Return (X, Y) of the center of cell containing provided text 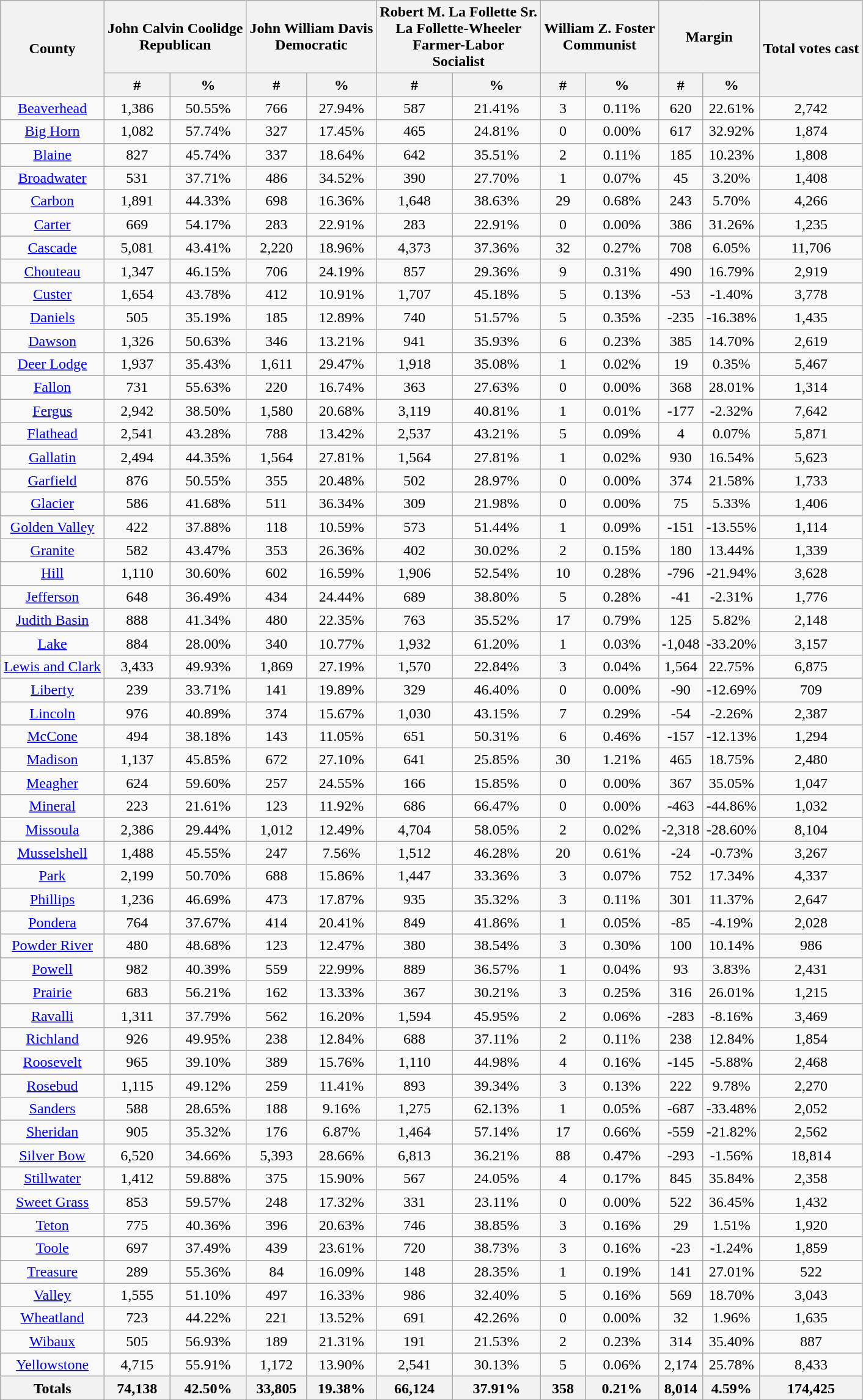
1,874 (811, 131)
10 (564, 573)
-293 (681, 1155)
36.49% (208, 597)
49.12% (208, 1085)
887 (811, 1341)
Toole (53, 1248)
-559 (681, 1132)
10.59% (342, 527)
876 (137, 481)
46.69% (208, 899)
35.52% (496, 620)
9 (564, 271)
County (53, 49)
Blaine (53, 155)
30 (564, 760)
46.28% (496, 853)
Garfield (53, 481)
573 (414, 527)
0.68% (622, 201)
-8.16% (731, 1015)
698 (276, 201)
143 (276, 737)
10.77% (342, 643)
1,406 (811, 504)
10.14% (731, 946)
17.45% (342, 131)
Total votes cast (811, 49)
4,704 (414, 830)
-23 (681, 1248)
21.31% (342, 1341)
651 (414, 737)
0.17% (622, 1179)
37.91% (496, 1388)
1,464 (414, 1132)
2,494 (137, 457)
Meagher (53, 783)
16.74% (342, 388)
220 (276, 388)
6.87% (342, 1132)
531 (137, 178)
42.26% (496, 1318)
0.66% (622, 1132)
41.34% (208, 620)
316 (681, 992)
1,412 (137, 1179)
353 (276, 550)
329 (414, 690)
941 (414, 341)
37.11% (496, 1039)
6,875 (811, 666)
37.49% (208, 1248)
740 (414, 317)
21.61% (208, 806)
3.20% (731, 178)
731 (137, 388)
49.93% (208, 666)
33,805 (276, 1388)
40.89% (208, 713)
1,137 (137, 760)
18.96% (342, 248)
1,808 (811, 155)
648 (137, 597)
18,814 (811, 1155)
14.70% (731, 341)
45 (681, 178)
926 (137, 1039)
27.19% (342, 666)
2,199 (137, 876)
2,919 (811, 271)
0.46% (622, 737)
5,467 (811, 364)
588 (137, 1109)
412 (276, 294)
7 (564, 713)
672 (276, 760)
23.61% (342, 1248)
46.15% (208, 271)
Robert M. La Follette Sr.La Follette-WheelerFarmer-LaborSocialist (458, 37)
386 (681, 224)
1.96% (731, 1318)
1,386 (137, 108)
Teton (53, 1225)
37.71% (208, 178)
327 (276, 131)
2,174 (681, 1365)
602 (276, 573)
1,082 (137, 131)
764 (137, 923)
50.31% (496, 737)
1,937 (137, 364)
2,387 (811, 713)
55.36% (208, 1272)
15.76% (342, 1062)
51.10% (208, 1295)
683 (137, 992)
17.87% (342, 899)
1,488 (137, 853)
5,623 (811, 457)
20 (564, 853)
44.33% (208, 201)
746 (414, 1225)
414 (276, 923)
935 (414, 899)
18.75% (731, 760)
0.27% (622, 248)
39.34% (496, 1085)
29.44% (208, 830)
28.35% (496, 1272)
100 (681, 946)
22.75% (731, 666)
56.21% (208, 992)
257 (276, 783)
1,432 (811, 1202)
49.95% (208, 1039)
3,267 (811, 853)
4,373 (414, 248)
16.36% (342, 201)
118 (276, 527)
43.47% (208, 550)
57.14% (496, 1132)
331 (414, 1202)
-24 (681, 853)
11,706 (811, 248)
-21.82% (731, 1132)
434 (276, 597)
-53 (681, 294)
396 (276, 1225)
4.59% (731, 1388)
Liberty (53, 690)
174,425 (811, 1388)
-44.86% (731, 806)
2,742 (811, 108)
Richland (53, 1039)
39.10% (208, 1062)
1,311 (137, 1015)
1,918 (414, 364)
697 (137, 1248)
0.21% (622, 1388)
380 (414, 946)
59.57% (208, 1202)
-1.56% (731, 1155)
0.15% (622, 550)
587 (414, 108)
22.35% (342, 620)
706 (276, 271)
Wibaux (53, 1341)
1,347 (137, 271)
853 (137, 1202)
13.90% (342, 1365)
Sheridan (53, 1132)
125 (681, 620)
62.13% (496, 1109)
38.18% (208, 737)
845 (681, 1179)
11.92% (342, 806)
19 (681, 364)
180 (681, 550)
25.85% (496, 760)
691 (414, 1318)
12.49% (342, 830)
641 (414, 760)
Rosebud (53, 1085)
-2.32% (731, 411)
389 (276, 1062)
56.93% (208, 1341)
669 (137, 224)
75 (681, 504)
Fergus (53, 411)
Deer Lodge (53, 364)
Roosevelt (53, 1062)
0.25% (622, 992)
511 (276, 504)
20.63% (342, 1225)
708 (681, 248)
1.51% (731, 1225)
27.70% (496, 178)
2,270 (811, 1085)
355 (276, 481)
-2,318 (681, 830)
36.45% (731, 1202)
0.61% (622, 853)
19.38% (342, 1388)
Totals (53, 1388)
976 (137, 713)
20.48% (342, 481)
3,469 (811, 1015)
-2.31% (731, 597)
38.85% (496, 1225)
239 (137, 690)
-5.88% (731, 1062)
893 (414, 1085)
4,266 (811, 201)
Carter (53, 224)
1,447 (414, 876)
686 (414, 806)
889 (414, 969)
-177 (681, 411)
41.86% (496, 923)
37.79% (208, 1015)
191 (414, 1341)
243 (681, 201)
849 (414, 923)
43.15% (496, 713)
-13.55% (731, 527)
0.79% (622, 620)
Jefferson (53, 597)
37.36% (496, 248)
2,480 (811, 760)
358 (564, 1388)
-16.38% (731, 317)
402 (414, 550)
43.28% (208, 434)
0.31% (622, 271)
624 (137, 783)
5.82% (731, 620)
McCone (53, 737)
1,555 (137, 1295)
Madison (53, 760)
16.09% (342, 1272)
Missoula (53, 830)
422 (137, 527)
50.63% (208, 341)
Chouteau (53, 271)
Prairie (53, 992)
43.41% (208, 248)
8,433 (811, 1365)
-463 (681, 806)
16.20% (342, 1015)
-41 (681, 597)
21.58% (731, 481)
66.47% (496, 806)
40.36% (208, 1225)
-21.94% (731, 573)
1,032 (811, 806)
289 (137, 1272)
2,537 (414, 434)
-1.40% (731, 294)
24.55% (342, 783)
8,104 (811, 830)
188 (276, 1109)
4,337 (811, 876)
21.98% (496, 504)
35.19% (208, 317)
Phillips (53, 899)
340 (276, 643)
Treasure (53, 1272)
7,642 (811, 411)
26.36% (342, 550)
45.95% (496, 1015)
93 (681, 969)
Judith Basin (53, 620)
22.84% (496, 666)
2,148 (811, 620)
27.94% (342, 108)
28.65% (208, 1109)
34.52% (342, 178)
3,157 (811, 643)
34.66% (208, 1155)
35.08% (496, 364)
36.21% (496, 1155)
2,647 (811, 899)
Beaverhead (53, 108)
35.84% (731, 1179)
766 (276, 108)
Big Horn (53, 131)
1,635 (811, 1318)
0.19% (622, 1272)
1,648 (414, 201)
0.03% (622, 643)
930 (681, 457)
-151 (681, 527)
2,431 (811, 969)
5,393 (276, 1155)
Silver Bow (53, 1155)
709 (811, 690)
18.64% (342, 155)
3,628 (811, 573)
1,859 (811, 1248)
18.70% (731, 1295)
45.55% (208, 853)
1,172 (276, 1365)
1,294 (811, 737)
43.78% (208, 294)
2,028 (811, 923)
248 (276, 1202)
Glacier (53, 504)
Yellowstone (53, 1365)
3,119 (414, 411)
1,891 (137, 201)
12.47% (342, 946)
Pondera (53, 923)
10.23% (731, 155)
40.39% (208, 969)
-4.19% (731, 923)
Musselshell (53, 853)
490 (681, 271)
37.67% (208, 923)
1,012 (276, 830)
Sanders (53, 1109)
59.88% (208, 1179)
569 (681, 1295)
35.05% (731, 783)
346 (276, 341)
3,433 (137, 666)
51.44% (496, 527)
1,932 (414, 643)
19.89% (342, 690)
1,869 (276, 666)
-687 (681, 1109)
28.01% (731, 388)
5,871 (811, 434)
Lewis and Clark (53, 666)
827 (137, 155)
23.11% (496, 1202)
30.21% (496, 992)
-796 (681, 573)
11.41% (342, 1085)
-2.26% (731, 713)
36.57% (496, 969)
Gallatin (53, 457)
1,776 (811, 597)
775 (137, 1225)
12.89% (342, 317)
11.37% (731, 899)
41.68% (208, 504)
888 (137, 620)
3,043 (811, 1295)
-157 (681, 737)
1,408 (811, 178)
Stillwater (53, 1179)
752 (681, 876)
13.33% (342, 992)
16.79% (731, 271)
28.00% (208, 643)
Margin (709, 37)
314 (681, 1341)
Cascade (53, 248)
1,854 (811, 1039)
37.88% (208, 527)
247 (276, 853)
965 (137, 1062)
562 (276, 1015)
31.26% (731, 224)
6,520 (137, 1155)
Broadwater (53, 178)
11.05% (342, 737)
Mineral (53, 806)
William Z. FosterCommunist (600, 37)
1,235 (811, 224)
66,124 (414, 1388)
Custer (53, 294)
26.01% (731, 992)
84 (276, 1272)
Lincoln (53, 713)
33.36% (496, 876)
28.97% (496, 481)
5.70% (731, 201)
Sweet Grass (53, 1202)
Daniels (53, 317)
43.21% (496, 434)
15.86% (342, 876)
723 (137, 1318)
1,570 (414, 666)
7.56% (342, 853)
-12.69% (731, 690)
-90 (681, 690)
52.54% (496, 573)
1,236 (137, 899)
27.01% (731, 1272)
1,339 (811, 550)
222 (681, 1085)
55.63% (208, 388)
Hill (53, 573)
375 (276, 1179)
55.91% (208, 1365)
559 (276, 969)
1,435 (811, 317)
-28.60% (731, 830)
Carbon (53, 201)
61.20% (496, 643)
982 (137, 969)
44.98% (496, 1062)
33.71% (208, 690)
1,114 (811, 527)
-85 (681, 923)
486 (276, 178)
Park (53, 876)
Flathead (53, 434)
2,052 (811, 1109)
3,778 (811, 294)
Wheatland (53, 1318)
13.44% (731, 550)
-33.48% (731, 1109)
10.91% (342, 294)
2,562 (811, 1132)
42.50% (208, 1388)
45.85% (208, 760)
390 (414, 178)
1,030 (414, 713)
16.33% (342, 1295)
1,314 (811, 388)
45.18% (496, 294)
36.34% (342, 504)
368 (681, 388)
309 (414, 504)
689 (414, 597)
497 (276, 1295)
15.85% (496, 783)
1,512 (414, 853)
5,081 (137, 248)
1,215 (811, 992)
301 (681, 899)
38.63% (496, 201)
22.61% (731, 108)
21.53% (496, 1341)
567 (414, 1179)
-54 (681, 713)
620 (681, 108)
857 (414, 271)
24.44% (342, 597)
1,580 (276, 411)
45.74% (208, 155)
1,707 (414, 294)
9.16% (342, 1109)
15.67% (342, 713)
27.10% (342, 760)
221 (276, 1318)
16.54% (731, 457)
Valley (53, 1295)
586 (137, 504)
51.57% (496, 317)
13.21% (342, 341)
1,654 (137, 294)
59.60% (208, 783)
494 (137, 737)
16.59% (342, 573)
13.42% (342, 434)
884 (137, 643)
189 (276, 1341)
38.80% (496, 597)
1,275 (414, 1109)
2,386 (137, 830)
2,358 (811, 1179)
44.35% (208, 457)
48.68% (208, 946)
54.17% (208, 224)
Lake (53, 643)
385 (681, 341)
24.05% (496, 1179)
Ravalli (53, 1015)
0.47% (622, 1155)
50.70% (208, 876)
3.83% (731, 969)
1,047 (811, 783)
17.32% (342, 1202)
32.40% (496, 1295)
2,619 (811, 341)
35.51% (496, 155)
-1.24% (731, 1248)
35.40% (731, 1341)
2,942 (137, 411)
John William Davis Democratic (312, 37)
John Calvin CoolidgeRepublican (175, 37)
582 (137, 550)
21.41% (496, 108)
17.34% (731, 876)
8,014 (681, 1388)
38.54% (496, 946)
58.05% (496, 830)
Dawson (53, 341)
720 (414, 1248)
-1,048 (681, 643)
29.47% (342, 364)
1,733 (811, 481)
2,468 (811, 1062)
9.78% (731, 1085)
29.36% (496, 271)
-33.20% (731, 643)
44.22% (208, 1318)
38.73% (496, 1248)
15.90% (342, 1179)
22.99% (342, 969)
905 (137, 1132)
363 (414, 388)
28.66% (342, 1155)
-283 (681, 1015)
20.41% (342, 923)
27.63% (496, 388)
57.74% (208, 131)
176 (276, 1132)
439 (276, 1248)
763 (414, 620)
40.81% (496, 411)
1,906 (414, 573)
30.02% (496, 550)
30.13% (496, 1365)
25.78% (731, 1365)
30.60% (208, 573)
Granite (53, 550)
-12.13% (731, 737)
0.29% (622, 713)
38.50% (208, 411)
223 (137, 806)
0.30% (622, 946)
-145 (681, 1062)
1,611 (276, 364)
88 (564, 1155)
1,326 (137, 341)
6.05% (731, 248)
24.81% (496, 131)
473 (276, 899)
Powder River (53, 946)
788 (276, 434)
337 (276, 155)
259 (276, 1085)
-0.73% (731, 853)
74,138 (137, 1388)
5.33% (731, 504)
1.21% (622, 760)
1,594 (414, 1015)
20.68% (342, 411)
35.93% (496, 341)
642 (414, 155)
32.92% (731, 131)
Golden Valley (53, 527)
24.19% (342, 271)
0.01% (622, 411)
1,920 (811, 1225)
1,115 (137, 1085)
-235 (681, 317)
46.40% (496, 690)
617 (681, 131)
502 (414, 481)
35.43% (208, 364)
13.52% (342, 1318)
Powell (53, 969)
166 (414, 783)
162 (276, 992)
148 (414, 1272)
6,813 (414, 1155)
4,715 (137, 1365)
Fallon (53, 388)
2,220 (276, 248)
